Pinpoint the cell where the given text exists, returning its (X, Y) midpoint coordinate. 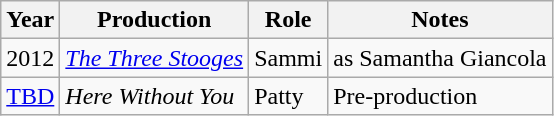
The Three Stooges (154, 58)
TBD (30, 96)
Pre-production (440, 96)
Sammi (288, 58)
Year (30, 20)
as Samantha Giancola (440, 58)
Patty (288, 96)
Here Without You (154, 96)
Notes (440, 20)
2012 (30, 58)
Production (154, 20)
Role (288, 20)
